For the text-containing cell, return its midpoint in (X, Y) coordinate format. 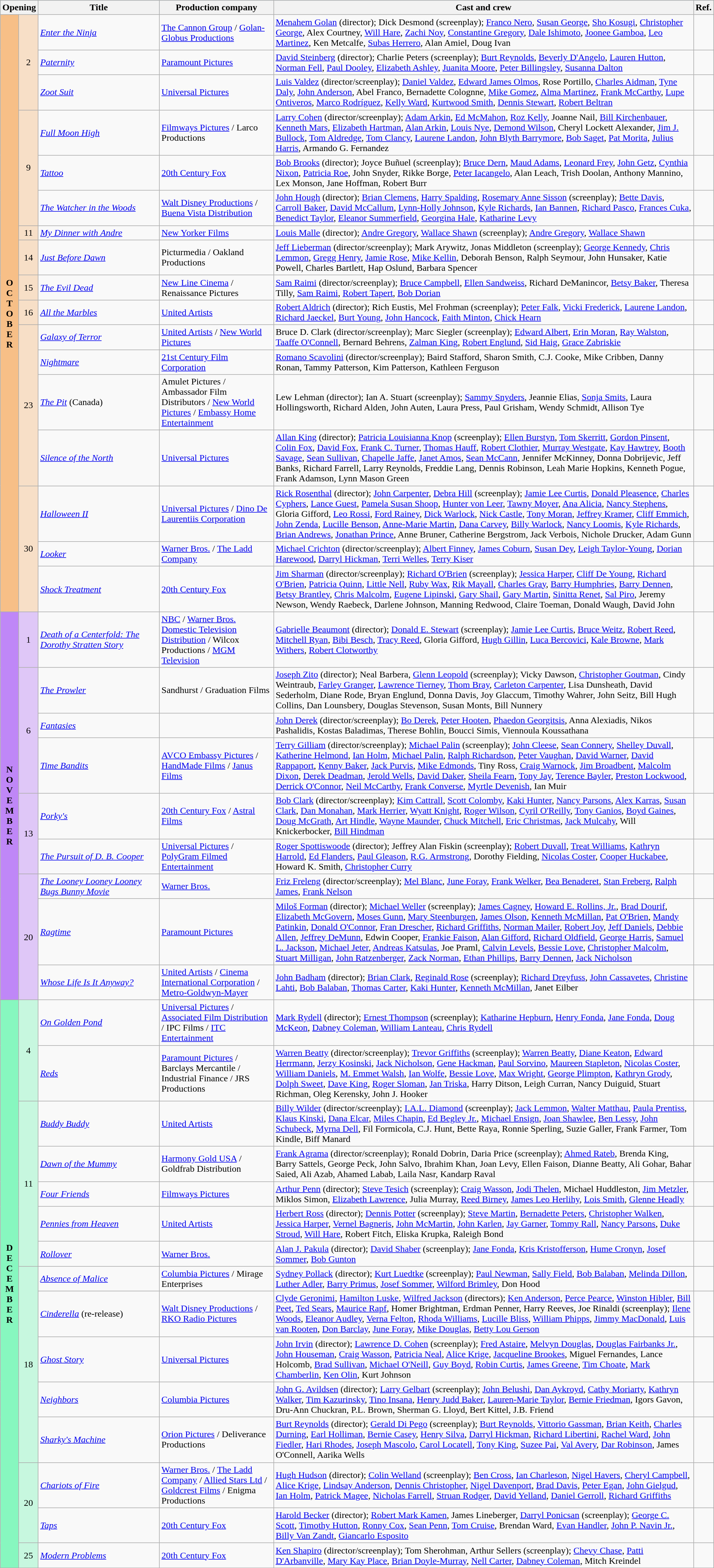
Walt Disney Productions / Buena Vista Distribution (217, 208)
Sharky's Machine (99, 1439)
Ghost Story (99, 1359)
Nightmare (99, 362)
30 (28, 549)
20th Century Fox / Astral Films (217, 816)
New Line Cinema / Renaissance Pictures (217, 288)
The Pursuit of D. B. Cooper (99, 856)
Buddy Buddy (99, 1124)
Shock Treatment (99, 589)
Just Before Dawn (99, 257)
Friz Freleng (director/screenplay); Mel Blanc, June Foray, Frank Welker, Bea Benaderet, Stan Freberg, Ralph James, Frank Nelson (484, 886)
Opening (19, 8)
Amulet Pictures / Ambassador Film Distributors / New World Pictures / Embassy Home Entertainment (217, 402)
Title (99, 8)
Filmways Pictures / Larco Productions (217, 133)
2 (28, 63)
25 (28, 1555)
Cinderella (re-release) (99, 1314)
Silence of the North (99, 458)
Fantasies (99, 725)
Universal Pictures / Dino De Laurentiis Corporation (217, 514)
On Golden Pond (99, 1022)
Looker (99, 554)
The Prowler (99, 690)
NBC / Warner Bros. Domestic Television Distribution / Wilcox Productions / MGM Television (217, 640)
Tattoo (99, 173)
Production company (217, 8)
Enter the Ninja (99, 32)
Paternity (99, 63)
Columbia Pictures / Mirage Enterprises (217, 1279)
Warner Bros. / The Ladd Company (217, 554)
Orion Pictures / Deliverance Productions (217, 1439)
Porky's (99, 816)
Paramount Pictures / Barclays Mercantile / Industrial Finance / JRS Productions (217, 1073)
21st Century Film Corporation (217, 362)
Neighbors (99, 1399)
Walt Disney Productions / RKO Radio Pictures (217, 1314)
Taps (99, 1525)
Four Friends (99, 1194)
15 (28, 288)
The Watcher in the Woods (99, 208)
New Yorker Films (217, 233)
Time Bandits (99, 766)
14 (28, 257)
Whose Life Is It Anyway? (99, 982)
Sandhurst / Graduation Films (217, 690)
Chariots of Fire (99, 1485)
NOVEMBER (10, 806)
All the Marbles (99, 312)
My Dinner with Andre (99, 233)
Reds (99, 1073)
Full Moon High (99, 133)
Halloween II (99, 514)
1 (28, 640)
Cast and crew (484, 8)
The Evil Dead (99, 288)
Death of a Centerfold: The Dorothy Stratten Story (99, 640)
United Artists / Cinema International Corporation / Metro-Goldwyn-Mayer (217, 982)
The Pit (Canada) (99, 402)
Ragtime (99, 931)
6 (28, 730)
Rollover (99, 1254)
Dawn of the Mummy (99, 1164)
Modern Problems (99, 1555)
AVCO Embassy Pictures / HandMade Films / Janus Films (217, 766)
Universal Pictures / PolyGram Filmed Entertainment (217, 856)
United Artists / New World Pictures (217, 337)
Warner Bros. / The Ladd Company / Allied Stars Ltd / Goldcrest Films / Enigma Productions (217, 1485)
Filmways Pictures (217, 1194)
Absence of Malice (99, 1279)
13 (28, 834)
The Looney Looney Looney Bugs Bunny Movie (99, 886)
9 (28, 168)
OCTOBER (10, 314)
Columbia Pictures (217, 1399)
DECEMBER (10, 1284)
Ref. (703, 8)
23 (28, 405)
Universal Pictures / Associated Film Distribution / IPC Films / ITC Entertainment (217, 1022)
16 (28, 312)
4 (28, 1050)
Louis Malle (director); Andre Gregory, Wallace Shawn (screenplay); Andre Gregory, Wallace Shawn (484, 233)
Zoot Suit (99, 92)
Pennies from Heaven (99, 1224)
The Cannon Group / Golan-Globus Productions (217, 32)
18 (28, 1364)
Alan J. Pakula (director); David Shaber (screenplay); Jane Fonda, Kris Kristofferson, Hume Cronyn, Josef Sommer, Bob Gunton (484, 1254)
Galaxy of Terror (99, 337)
Harmony Gold USA / Goldfrab Distribution (217, 1164)
Picturmedia / Oakland Productions (217, 257)
